Provide the (X, Y) coordinate of the cell's center where the given text is located.  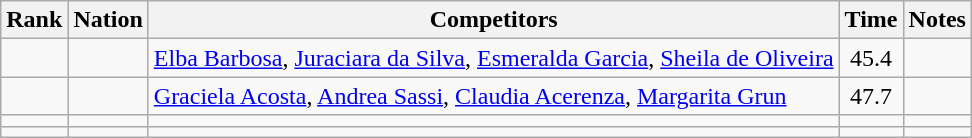
Time (871, 20)
Elba Barbosa, Juraciara da Silva, Esmeralda Garcia, Sheila de Oliveira (494, 58)
Notes (937, 20)
Competitors (494, 20)
47.7 (871, 96)
Rank (34, 20)
45.4 (871, 58)
Nation (108, 20)
Graciela Acosta, Andrea Sassi, Claudia Acerenza, Margarita Grun (494, 96)
